Detect which cell encompasses the target text, then output its (X, Y) center coordinate. 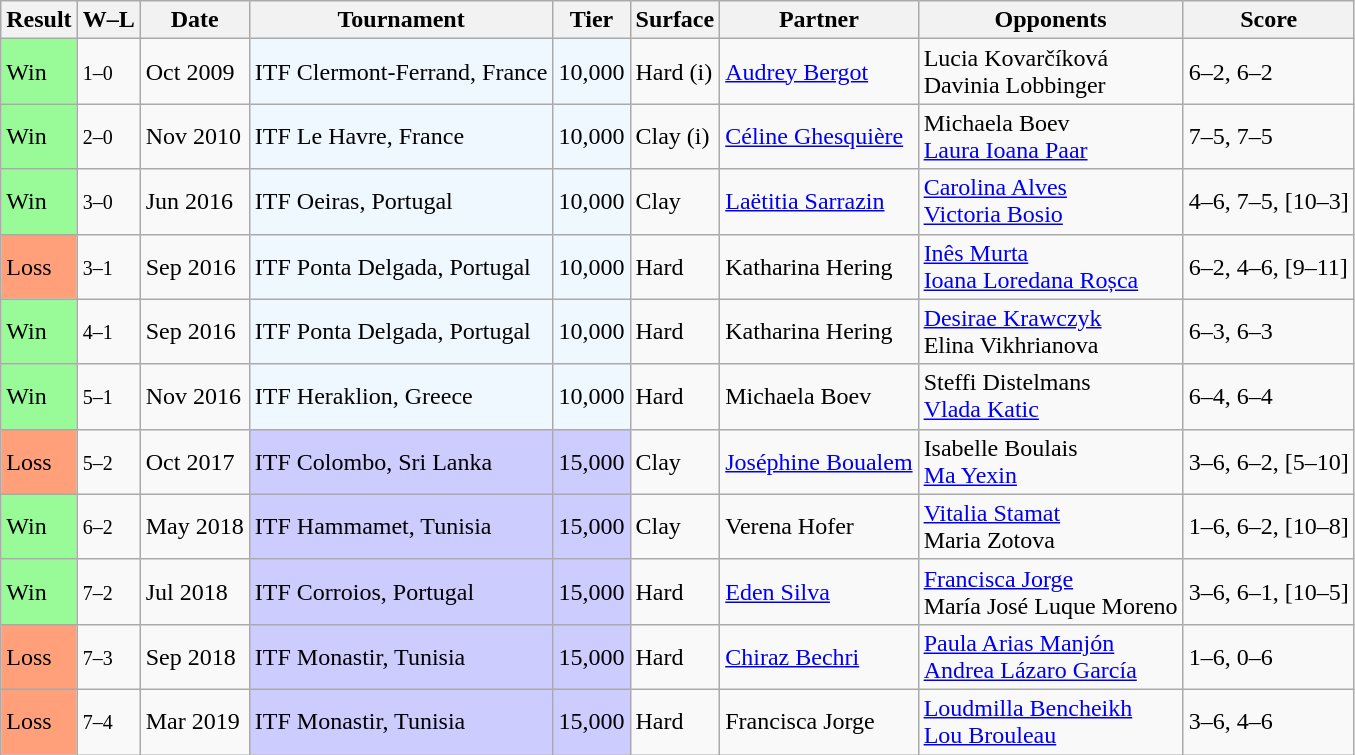
ITF Hammamet, Tunisia (401, 526)
Jun 2016 (194, 202)
ITF Le Havre, France (401, 136)
Michaela Boev Laura Ioana Paar (1050, 136)
Mar 2019 (194, 722)
Céline Ghesquière (819, 136)
ITF Heraklion, Greece (401, 396)
Opponents (1050, 20)
ITF Colombo, Sri Lanka (401, 462)
Chiraz Bechri (819, 656)
1–6, 6–2, [10–8] (1268, 526)
Audrey Bergot (819, 72)
1–0 (108, 72)
Nov 2016 (194, 396)
Michaela Boev (819, 396)
Surface (675, 20)
Score (1268, 20)
7–3 (108, 656)
3–6, 6–2, [5–10] (1268, 462)
Result (39, 20)
Eden Silva (819, 592)
6–3, 6–3 (1268, 332)
6–2, 4–6, [9–11] (1268, 266)
Hard (i) (675, 72)
Partner (819, 20)
3–6, 6–1, [10–5] (1268, 592)
Joséphine Boualem (819, 462)
1–6, 0–6 (1268, 656)
3–6, 4–6 (1268, 722)
5–1 (108, 396)
ITF Corroios, Portugal (401, 592)
Vitalia Stamat Maria Zotova (1050, 526)
Inês Murta Ioana Loredana Roșca (1050, 266)
Sep 2018 (194, 656)
5–2 (108, 462)
Steffi Distelmans Vlada Katic (1050, 396)
Francisca Jorge (819, 722)
Laëtitia Sarrazin (819, 202)
Nov 2010 (194, 136)
Isabelle Boulais Ma Yexin (1050, 462)
ITF Oeiras, Portugal (401, 202)
Francisca Jorge María José Luque Moreno (1050, 592)
Lucia Kovarčíková Davinia Lobbinger (1050, 72)
Verena Hofer (819, 526)
3–1 (108, 266)
3–0 (108, 202)
4–1 (108, 332)
6–2, 6–2 (1268, 72)
Clay (i) (675, 136)
W–L (108, 20)
Date (194, 20)
Oct 2017 (194, 462)
Desirae Krawczyk Elina Vikhrianova (1050, 332)
May 2018 (194, 526)
Oct 2009 (194, 72)
Jul 2018 (194, 592)
7–5, 7–5 (1268, 136)
Paula Arias Manjón Andrea Lázaro García (1050, 656)
2–0 (108, 136)
7–2 (108, 592)
Loudmilla Bencheikh Lou Brouleau (1050, 722)
6–4, 6–4 (1268, 396)
Tournament (401, 20)
6–2 (108, 526)
4–6, 7–5, [10–3] (1268, 202)
ITF Clermont-Ferrand, France (401, 72)
7–4 (108, 722)
Carolina Alves Victoria Bosio (1050, 202)
Tier (592, 20)
